Pinpoint the cell where the given text exists, returning its [X, Y] midpoint coordinate. 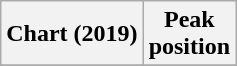
Chart (2019) [72, 34]
Peak position [189, 34]
